For the text-containing cell, return its midpoint in [X, Y] coordinate format. 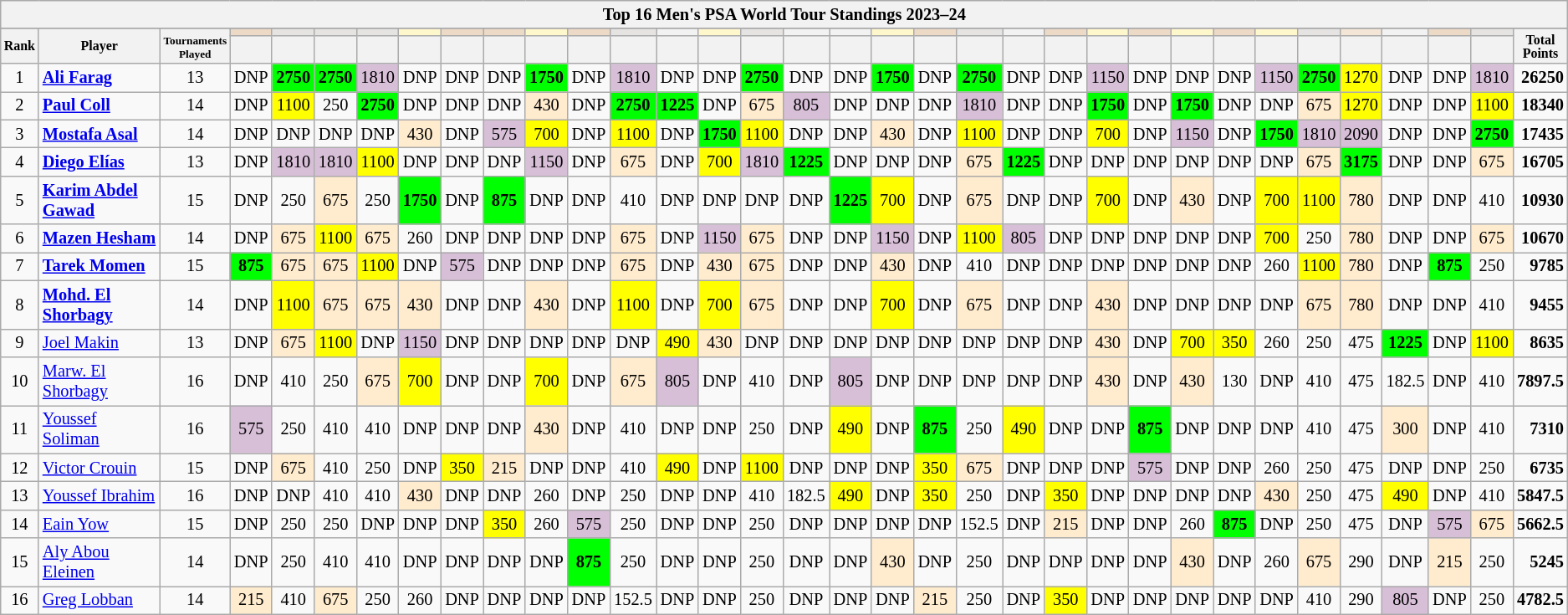
4782.5 [1540, 600]
10930 [1540, 200]
Top 16 Men's PSA World Tour Standings 2023–24 [784, 14]
300 [1406, 429]
1 [20, 78]
TotalPoints [1540, 46]
6735 [1540, 468]
Tarek Momen [99, 266]
7897.5 [1540, 381]
17435 [1540, 134]
26250 [1540, 78]
Aly Abou Eleinen [99, 562]
10670 [1540, 238]
5847.5 [1540, 495]
Joel Makin [99, 343]
Victor Crouin [99, 468]
5 [20, 200]
9785 [1540, 266]
5662.5 [1540, 524]
7310 [1540, 429]
4 [20, 161]
130 [1234, 381]
Greg Lobban [99, 600]
Rank [20, 46]
9455 [1540, 305]
3175 [1361, 161]
Paul Coll [99, 105]
7 [20, 266]
6 [20, 238]
18340 [1540, 105]
5245 [1540, 562]
16705 [1540, 161]
Youssef Soliman [99, 429]
Mazen Hesham [99, 238]
12 [20, 468]
Eain Yow [99, 524]
Mostafa Asal [99, 134]
2090 [1361, 134]
3 [20, 134]
2 [20, 105]
11 [20, 429]
Karim Abdel Gawad [99, 200]
Ali Farag [99, 78]
Youssef Ibrahim [99, 495]
Mohd. El Shorbagy [99, 305]
8635 [1540, 343]
TournamentsPlayed [195, 46]
9 [20, 343]
Player [99, 46]
Diego Elías [99, 161]
Marw. El Shorbagy [99, 381]
10 [20, 381]
8 [20, 305]
